For the text-containing cell, return its midpoint in (x, y) coordinate format. 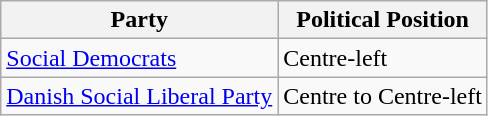
Political Position (383, 20)
Centre to Centre-left (383, 96)
Social Democrats (140, 58)
Party (140, 20)
Danish Social Liberal Party (140, 96)
Centre-left (383, 58)
